Pinpoint the cell where the given text exists, returning its (x, y) midpoint coordinate. 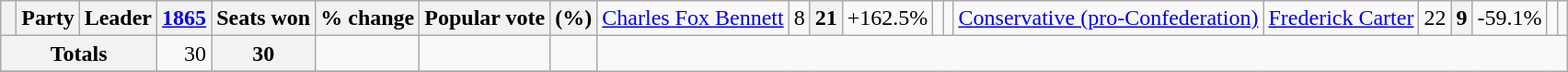
Charles Fox Bennett (693, 18)
1865 (184, 18)
21 (826, 18)
8 (799, 18)
Seats won (263, 18)
9 (1461, 18)
Frederick Carter (1342, 18)
Leader (118, 18)
+162.5% (887, 18)
Popular vote (485, 18)
Totals (79, 54)
-59.1% (1509, 18)
22 (1435, 18)
% change (368, 18)
(%) (574, 18)
Conservative (pro-Confederation) (1108, 18)
Party (48, 18)
